Capture the cell that displays the provided text and extract its (x, y) central coordinate. 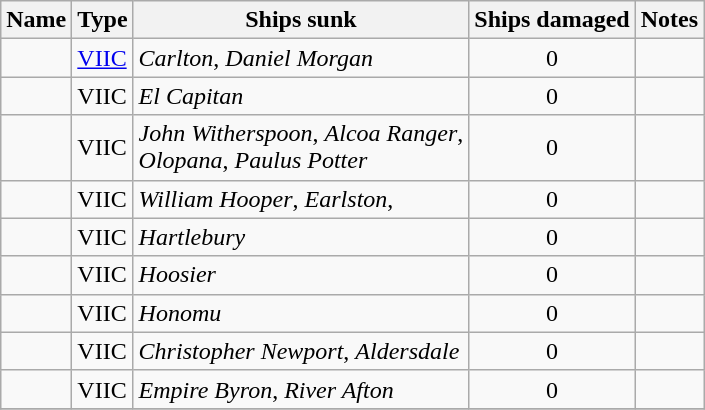
Ships damaged (552, 20)
Name (36, 20)
Hoosier (301, 275)
Type (102, 20)
El Capitan (301, 96)
Empire Byron, River Afton (301, 389)
Carlton, Daniel Morgan (301, 58)
Ships sunk (301, 20)
Honomu (301, 313)
Notes (669, 20)
Hartlebury (301, 237)
John Witherspoon, Alcoa Ranger,Olopana, Paulus Potter (301, 148)
William Hooper, Earlston, (301, 199)
Christopher Newport, Aldersdale (301, 351)
